From the cell containing the given text, extract its center point as [x, y] coordinate. 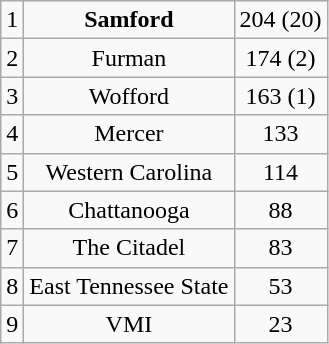
163 (1) [280, 96]
204 (20) [280, 20]
5 [12, 172]
Chattanooga [129, 210]
3 [12, 96]
83 [280, 248]
53 [280, 286]
Mercer [129, 134]
9 [12, 324]
Samford [129, 20]
The Citadel [129, 248]
East Tennessee State [129, 286]
174 (2) [280, 58]
23 [280, 324]
6 [12, 210]
8 [12, 286]
4 [12, 134]
2 [12, 58]
114 [280, 172]
88 [280, 210]
1 [12, 20]
VMI [129, 324]
7 [12, 248]
Wofford [129, 96]
Western Carolina [129, 172]
133 [280, 134]
Furman [129, 58]
